Extract the (x, y) coordinate from the center of the cell holding the provided text.  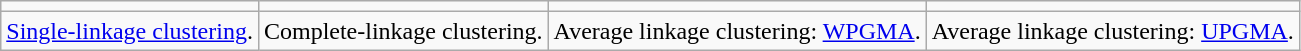
Average linkage clustering: UPGMA. (1112, 31)
Complete-linkage clustering. (403, 31)
Single-linkage clustering. (130, 31)
Average linkage clustering: WPGMA. (737, 31)
